Return [x, y] of the center of cell containing provided text 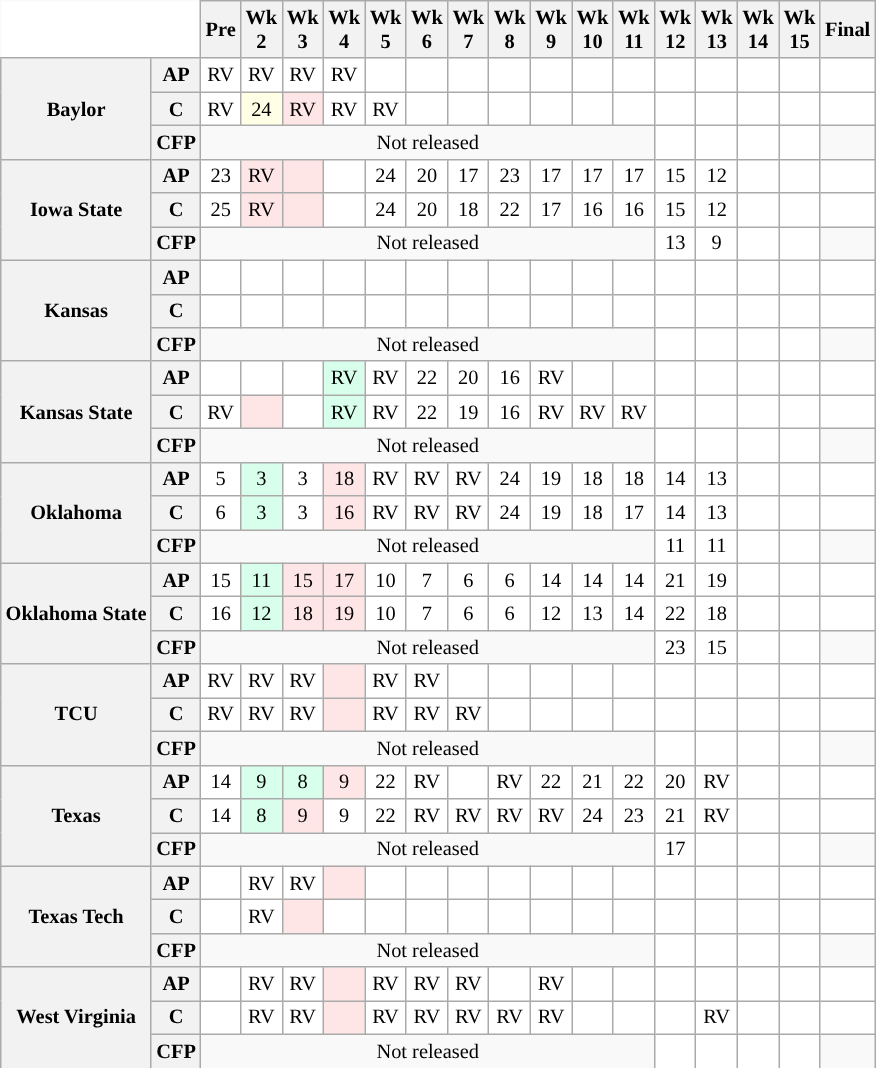
Wk2 [262, 29]
TCU [76, 714]
Wk7 [468, 29]
Wk13 [716, 29]
Wk15 [800, 29]
Kansas [76, 310]
Baylor [76, 108]
Wk3 [302, 29]
Wk9 [550, 29]
Wk6 [426, 29]
Pre [221, 29]
Texas [76, 816]
Oklahoma State [76, 614]
Wk12 [676, 29]
Wk4 [344, 29]
Iowa State [76, 210]
Kansas State [76, 412]
Final [848, 29]
Wk8 [510, 29]
5 [221, 479]
Wk10 [592, 29]
Texas Tech [76, 916]
Wk14 [758, 29]
Wk11 [634, 29]
Wk5 [386, 29]
25 [221, 210]
Oklahoma [76, 512]
West Virginia [76, 1018]
